Pinpoint the cell where the given text exists, returning its (X, Y) midpoint coordinate. 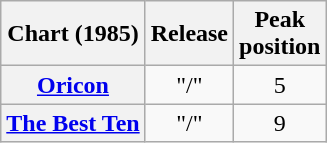
5 (280, 85)
Release (189, 34)
Chart (1985) (73, 34)
9 (280, 123)
Peakposition (280, 34)
The Best Ten (73, 123)
Oricon (73, 85)
